Extract the [x, y] coordinate from the center of the cell holding the provided text.  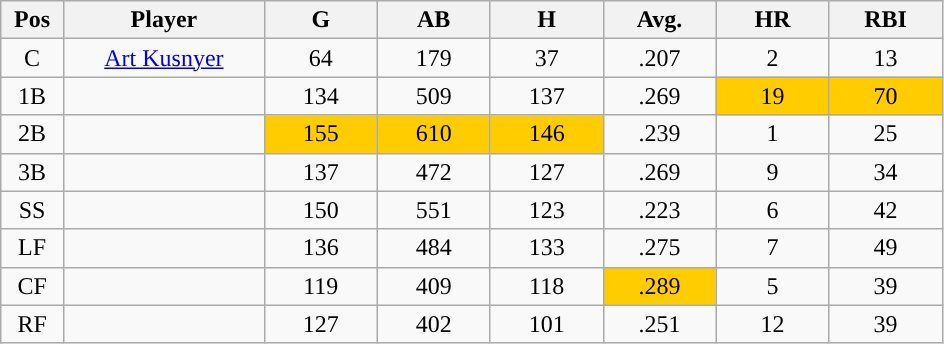
SS [32, 210]
179 [434, 58]
134 [320, 96]
19 [772, 96]
136 [320, 248]
472 [434, 172]
6 [772, 210]
118 [546, 286]
3B [32, 172]
509 [434, 96]
2B [32, 134]
.289 [660, 286]
42 [886, 210]
1 [772, 134]
Art Kusnyer [164, 58]
484 [434, 248]
.239 [660, 134]
1B [32, 96]
119 [320, 286]
37 [546, 58]
155 [320, 134]
.207 [660, 58]
RF [32, 324]
.275 [660, 248]
5 [772, 286]
70 [886, 96]
H [546, 20]
AB [434, 20]
551 [434, 210]
CF [32, 286]
C [32, 58]
G [320, 20]
HR [772, 20]
146 [546, 134]
64 [320, 58]
133 [546, 248]
Player [164, 20]
12 [772, 324]
409 [434, 286]
LF [32, 248]
101 [546, 324]
.251 [660, 324]
402 [434, 324]
34 [886, 172]
.223 [660, 210]
2 [772, 58]
RBI [886, 20]
Avg. [660, 20]
13 [886, 58]
25 [886, 134]
7 [772, 248]
610 [434, 134]
Pos [32, 20]
49 [886, 248]
9 [772, 172]
123 [546, 210]
150 [320, 210]
